Extract the [X, Y] coordinate from the center of the cell holding the provided text.  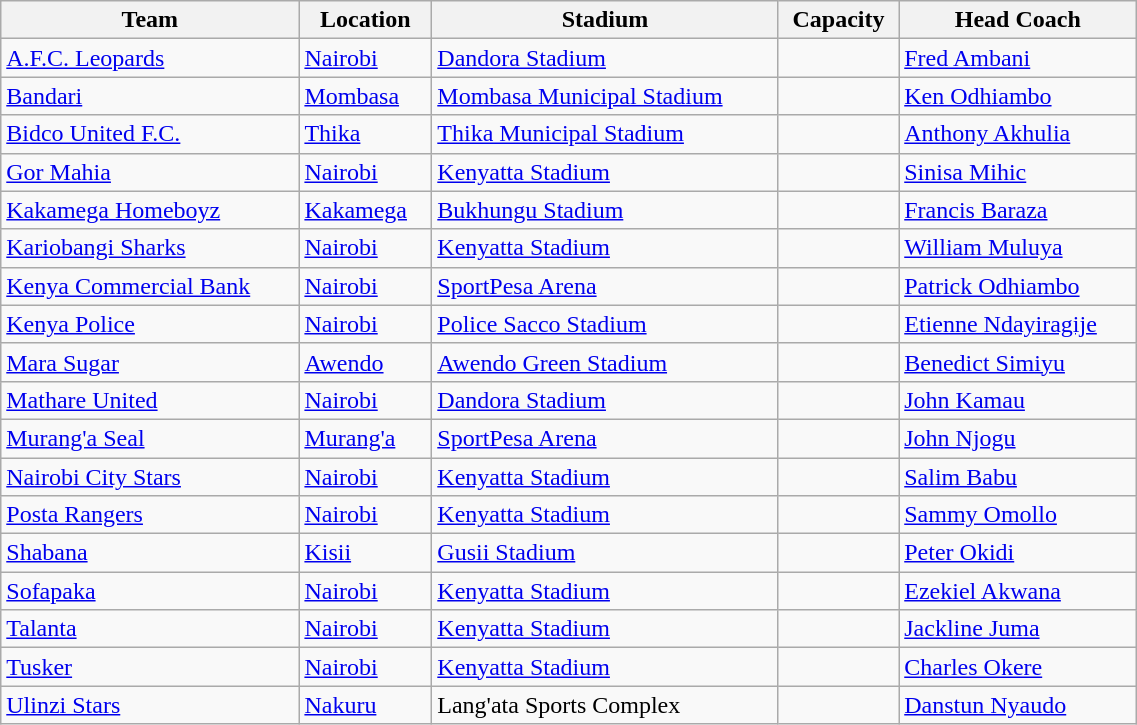
Peter Okidi [1018, 553]
Salim Babu [1018, 477]
Jackline Juma [1018, 629]
Gusii Stadium [605, 553]
Etienne Ndayiragije [1018, 324]
Police Sacco Stadium [605, 324]
Kisii [366, 553]
Murang'a [366, 438]
Patrick Odhiambo [1018, 286]
Talanta [150, 629]
Sammy Omollo [1018, 515]
Benedict Simiyu [1018, 362]
Bandari [150, 96]
Sinisa Mihic [1018, 172]
Kenya Police [150, 324]
Mombasa Municipal Stadium [605, 96]
Anthony Akhulia [1018, 134]
John Kamau [1018, 400]
William Muluya [1018, 248]
Posta Rangers [150, 515]
Kenya Commercial Bank [150, 286]
Sofapaka [150, 591]
Charles Okere [1018, 667]
Nairobi City Stars [150, 477]
Capacity [838, 20]
Team [150, 20]
Head Coach [1018, 20]
Danstun Nyaudo [1018, 705]
Stadium [605, 20]
John Njogu [1018, 438]
Gor Mahia [150, 172]
Fred Ambani [1018, 58]
Mathare United [150, 400]
Location [366, 20]
Awendo [366, 362]
Kariobangi Sharks [150, 248]
Francis Baraza [1018, 210]
Lang'ata Sports Complex [605, 705]
Ulinzi Stars [150, 705]
Mara Sugar [150, 362]
Kakamega [366, 210]
Tusker [150, 667]
A.F.C. Leopards [150, 58]
Bidco United F.C. [150, 134]
Thika Municipal Stadium [605, 134]
Ken Odhiambo [1018, 96]
Thika [366, 134]
Murang'a Seal [150, 438]
Bukhungu Stadium [605, 210]
Shabana [150, 553]
Mombasa [366, 96]
Kakamega Homeboyz [150, 210]
Ezekiel Akwana [1018, 591]
Nakuru [366, 705]
Awendo Green Stadium [605, 362]
